Extract the [x, y] coordinate from the center of the cell holding the provided text.  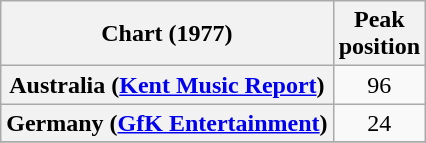
Peakposition [379, 34]
24 [379, 123]
Germany (GfK Entertainment) [167, 123]
Australia (Kent Music Report) [167, 85]
96 [379, 85]
Chart (1977) [167, 34]
